For the text-containing cell, return its midpoint in [X, Y] coordinate format. 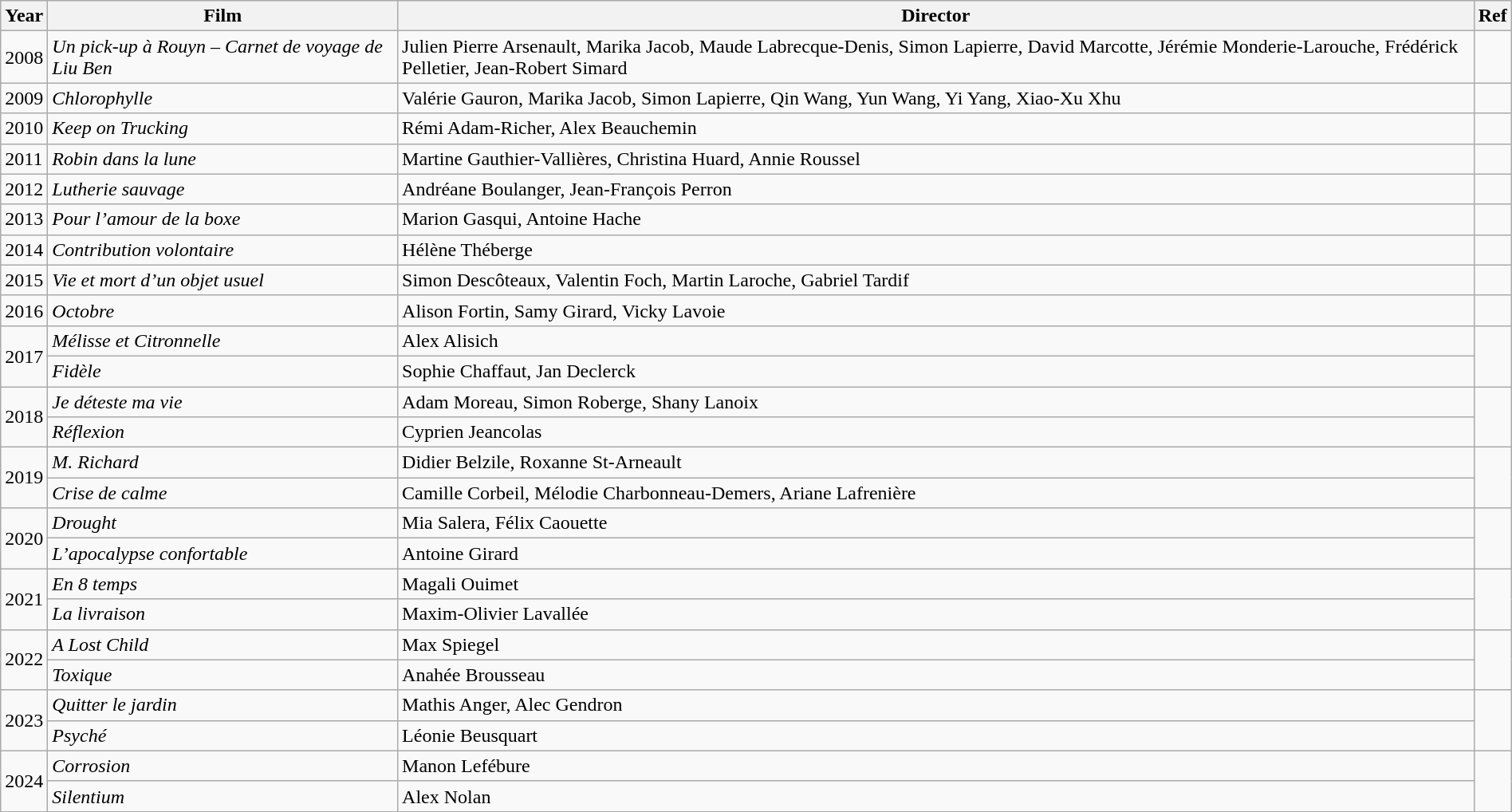
Corrosion [223, 766]
Maxim-Olivier Lavallée [936, 614]
Pour l’amour de la boxe [223, 219]
Year [24, 16]
Quitter le jardin [223, 705]
Réflexion [223, 432]
Toxique [223, 675]
2021 [24, 599]
L’apocalypse confortable [223, 554]
Anahée Brousseau [936, 675]
Drought [223, 523]
Magali Ouimet [936, 584]
Keep on Trucking [223, 128]
Sophie Chaffaut, Jan Declerck [936, 371]
Rémi Adam-Richer, Alex Beauchemin [936, 128]
Didier Belzile, Roxanne St-Arneault [936, 463]
2013 [24, 219]
Manon Lefébure [936, 766]
Martine Gauthier-Vallières, Christina Huard, Annie Roussel [936, 159]
La livraison [223, 614]
2023 [24, 720]
Lutherie sauvage [223, 189]
Je déteste ma vie [223, 401]
Fidèle [223, 371]
Andréane Boulanger, Jean-François Perron [936, 189]
2019 [24, 478]
En 8 temps [223, 584]
Valérie Gauron, Marika Jacob, Simon Lapierre, Qin Wang, Yun Wang, Yi Yang, Xiao-Xu Xhu [936, 98]
Hélène Théberge [936, 250]
Simon Descôteaux, Valentin Foch, Martin Laroche, Gabriel Tardif [936, 280]
A Lost Child [223, 644]
Adam Moreau, Simon Roberge, Shany Lanoix [936, 401]
2011 [24, 159]
Film [223, 16]
Léonie Beusquart [936, 735]
Octobre [223, 310]
Un pick-up à Rouyn – Carnet de voyage de Liu Ben [223, 57]
Mélisse et Citronnelle [223, 341]
Psyché [223, 735]
2020 [24, 538]
Antoine Girard [936, 554]
Camille Corbeil, Mélodie Charbonneau-Demers, Ariane Lafrenière [936, 493]
2008 [24, 57]
2024 [24, 781]
M. Richard [223, 463]
Mia Salera, Félix Caouette [936, 523]
2010 [24, 128]
Max Spiegel [936, 644]
2015 [24, 280]
Contribution volontaire [223, 250]
Robin dans la lune [223, 159]
Alison Fortin, Samy Girard, Vicky Lavoie [936, 310]
Marion Gasqui, Antoine Hache [936, 219]
2012 [24, 189]
Director [936, 16]
2014 [24, 250]
Cyprien Jeancolas [936, 432]
2016 [24, 310]
2017 [24, 356]
Crise de calme [223, 493]
Chlorophylle [223, 98]
Alex Nolan [936, 796]
Ref [1493, 16]
Silentium [223, 796]
Alex Alisich [936, 341]
Vie et mort d’un objet usuel [223, 280]
2022 [24, 660]
Mathis Anger, Alec Gendron [936, 705]
2009 [24, 98]
2018 [24, 416]
